Return (X, Y) of the center of cell containing provided text 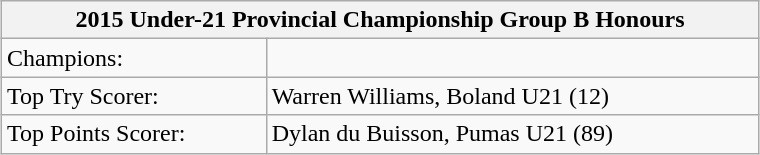
Top Points Scorer: (134, 134)
Warren Williams, Boland U21 (12) (512, 96)
Champions: (134, 58)
Dylan du Buisson, Pumas U21 (89) (512, 134)
Top Try Scorer: (134, 96)
2015 Under-21 Provincial Championship Group B Honours (380, 20)
